Capture the cell that displays the provided text and extract its (x, y) central coordinate. 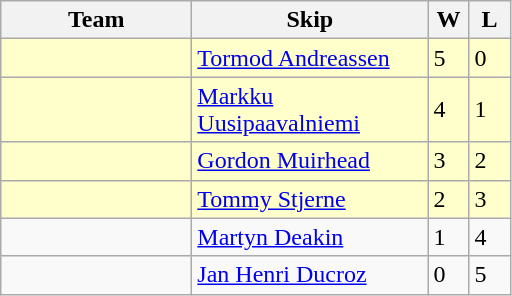
L (490, 20)
Tormod Andreassen (310, 58)
Gordon Muirhead (310, 161)
W (448, 20)
Skip (310, 20)
Markku Uusipaavalniemi (310, 110)
Team (96, 20)
Jan Henri Ducroz (310, 275)
Martyn Deakin (310, 237)
Tommy Stjerne (310, 199)
